Find where the given text appears and provide that cell's center as (x, y) coordinate. 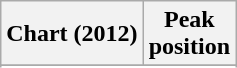
Peakposition (189, 34)
Chart (2012) (72, 34)
